Output the [X, Y] coordinate of the center of the cell containing the given text.  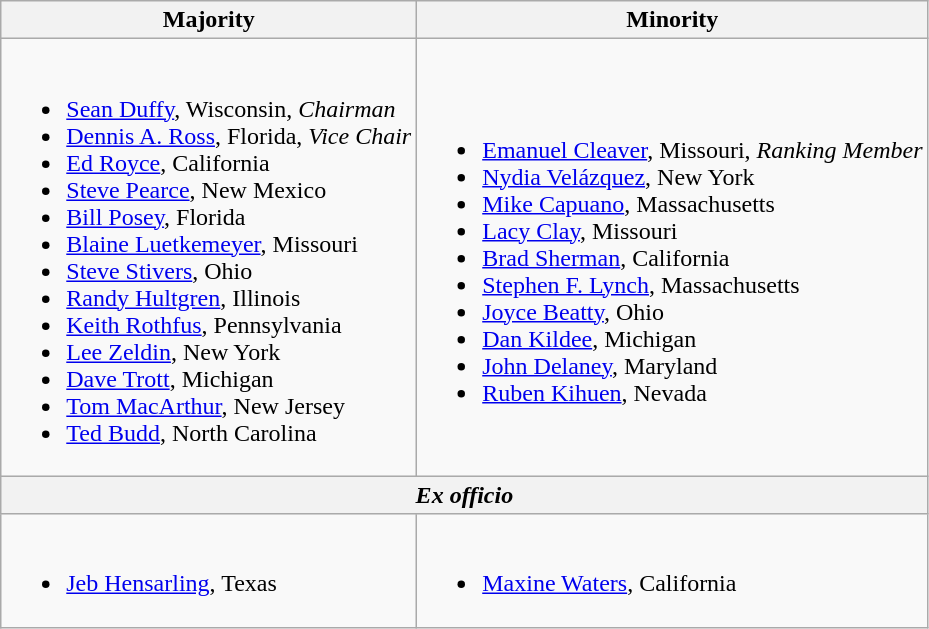
Jeb Hensarling, Texas [209, 570]
Minority [672, 20]
Majority [209, 20]
Ex officio [464, 495]
Maxine Waters, California [672, 570]
